Pinpoint the cell where the given text exists, returning its [x, y] midpoint coordinate. 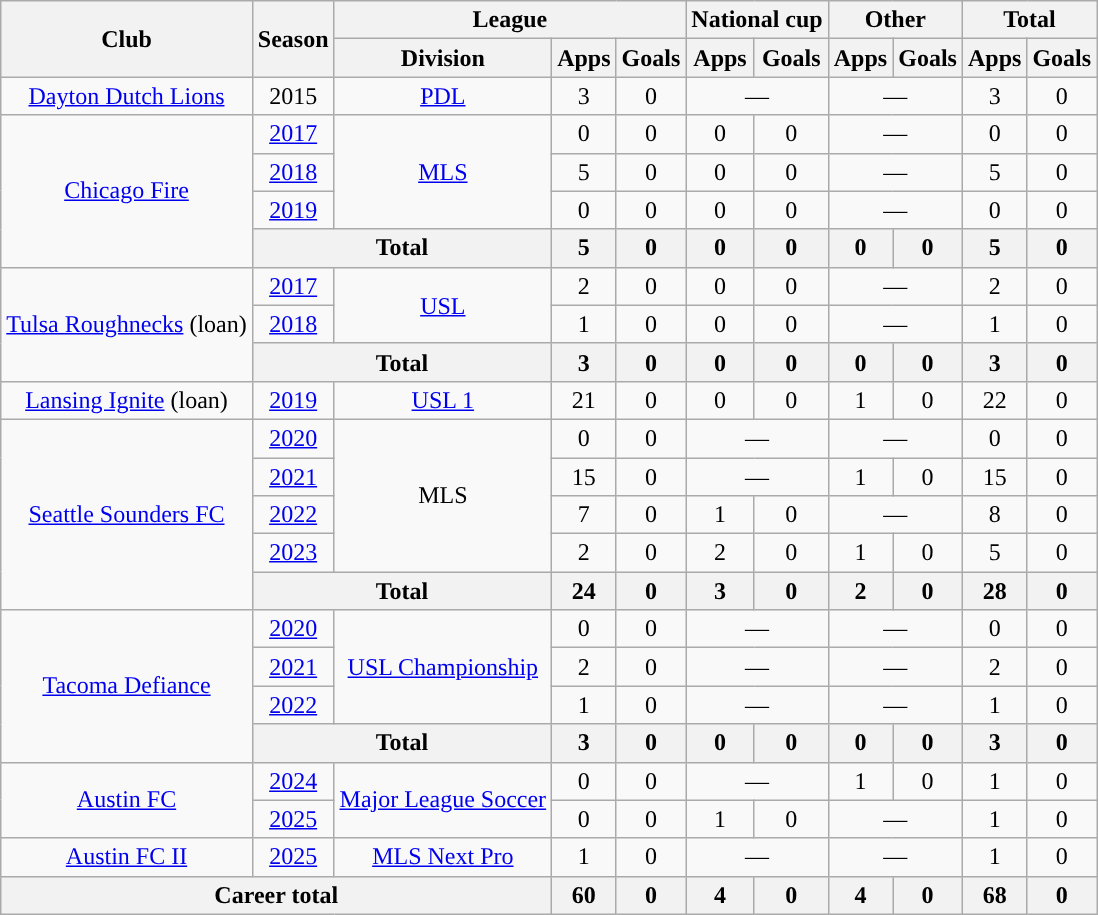
2015 [293, 96]
24 [584, 591]
USL 1 [443, 400]
Major League Soccer [443, 800]
League [510, 20]
Tacoma Defiance [127, 686]
22 [994, 400]
Career total [276, 895]
Austin FC II [127, 857]
28 [994, 591]
2023 [293, 553]
Club [127, 39]
Tulsa Roughnecks (loan) [127, 324]
Dayton Dutch Lions [127, 96]
7 [584, 515]
PDL [443, 96]
Lansing Ignite (loan) [127, 400]
National cup [757, 20]
USL [443, 305]
Seattle Sounders FC [127, 514]
2024 [293, 781]
Division [443, 58]
8 [994, 515]
MLS Next Pro [443, 857]
USL Championship [443, 667]
Chicago Fire [127, 191]
60 [584, 895]
Other [895, 20]
68 [994, 895]
Austin FC [127, 800]
Season [293, 39]
21 [584, 400]
